Search for the cell housing the specified text and yield its [x, y] center coordinate. 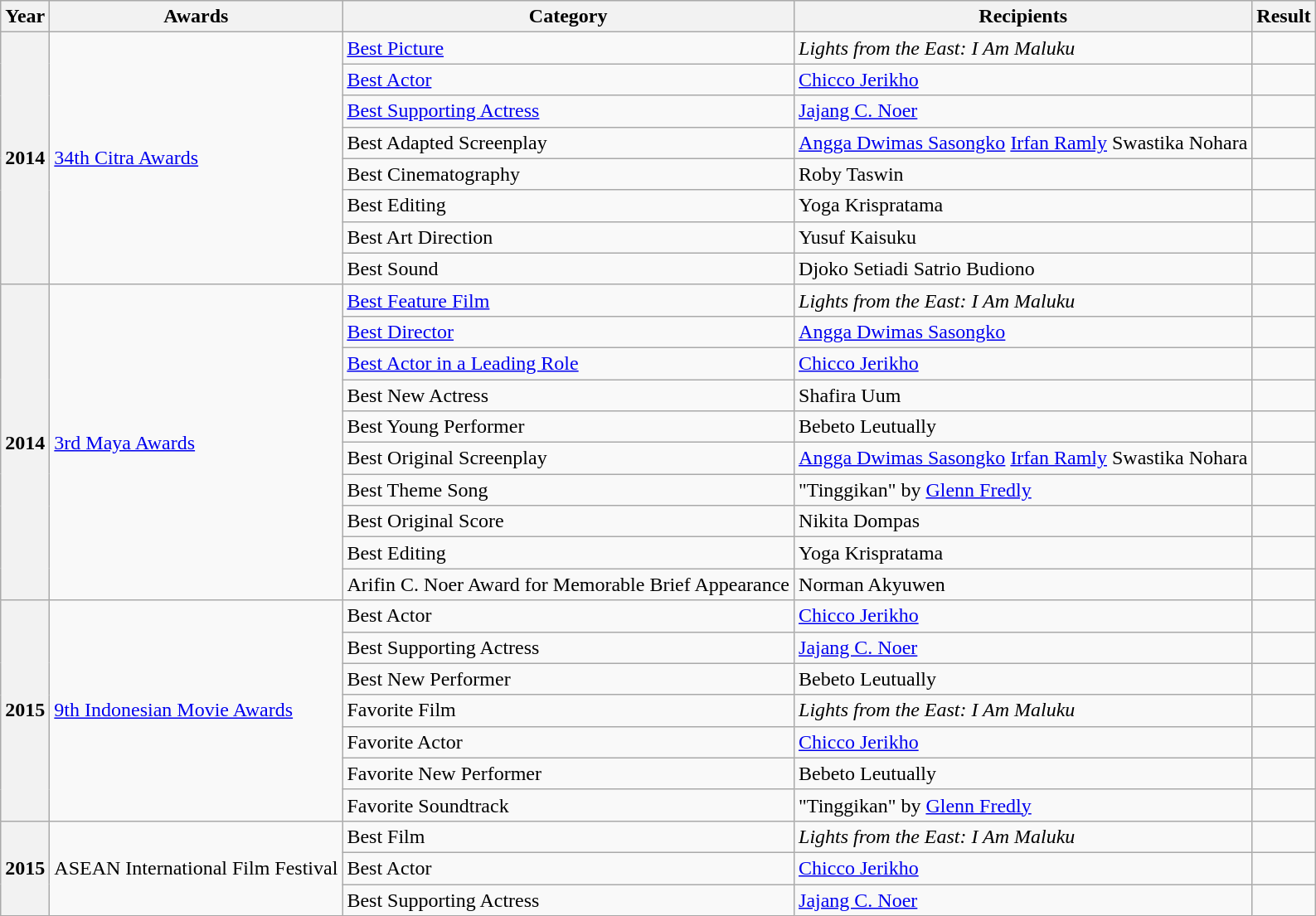
Best Feature Film [569, 300]
Best New Actress [569, 395]
Category [569, 17]
Year [25, 17]
Best Young Performer [569, 427]
Favorite Actor [569, 742]
ASEAN International Film Festival [196, 868]
Angga Dwimas Sasongko [1023, 332]
Best Sound [569, 269]
Best Director [569, 332]
Best Adapted Screenplay [569, 143]
Awards [196, 17]
Arifin C. Noer Award for Memorable Brief Appearance [569, 584]
Recipients [1023, 17]
Best Theme Song [569, 490]
Best Original Screenplay [569, 458]
Nikita Dompas [1023, 521]
Best Art Direction [569, 237]
Norman Akyuwen [1023, 584]
3rd Maya Awards [196, 443]
Best Original Score [569, 521]
Best Cinematography [569, 174]
Favorite Film [569, 710]
Favorite Soundtrack [569, 805]
34th Citra Awards [196, 158]
Best New Performer [569, 679]
Result [1284, 17]
Best Film [569, 836]
Best Actor in a Leading Role [569, 363]
Favorite New Performer [569, 773]
Best Picture [569, 48]
Djoko Setiadi Satrio Budiono [1023, 269]
9th Indonesian Movie Awards [196, 710]
Shafira Uum [1023, 395]
Roby Taswin [1023, 174]
Yusuf Kaisuku [1023, 237]
